Detect which cell encompasses the target text, then output its [x, y] center coordinate. 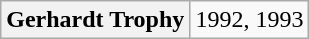
Gerhardt Trophy [96, 20]
1992, 1993 [250, 20]
